Capture the cell that displays the provided text and extract its (x, y) central coordinate. 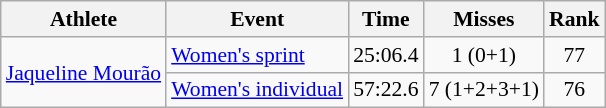
57:22.6 (386, 90)
Women's individual (257, 90)
Misses (484, 19)
Women's sprint (257, 55)
Jaqueline Mourão (84, 72)
Rank (574, 19)
Time (386, 19)
Event (257, 19)
25:06.4 (386, 55)
76 (574, 90)
Athlete (84, 19)
77 (574, 55)
7 (1+2+3+1) (484, 90)
1 (0+1) (484, 55)
